Return the [X, Y] coordinate for the center point of the cell that contains the specified text.  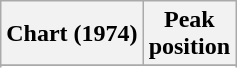
Chart (1974) [72, 34]
Peakposition [189, 34]
